Search for the cell housing the specified text and yield its (X, Y) center coordinate. 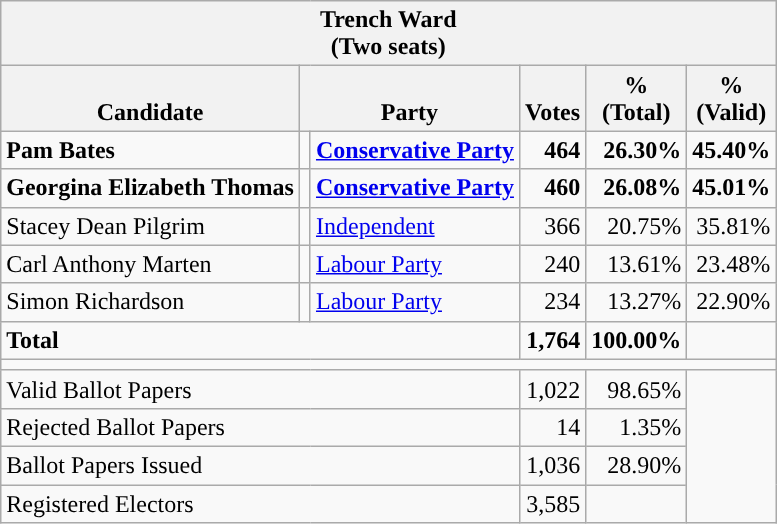
26.30% (636, 150)
Carl Anthony Marten (150, 264)
14 (552, 427)
100.00% (636, 340)
%(Total) (636, 98)
Votes (552, 98)
464 (552, 150)
20.75% (636, 226)
Valid Ballot Papers (260, 389)
Stacey Dean Pilgrim (150, 226)
234 (552, 302)
45.01% (732, 188)
%(Valid) (732, 98)
Trench Ward(Two seats) (388, 34)
Ballot Papers Issued (260, 465)
26.08% (636, 188)
98.65% (636, 389)
Registered Electors (260, 503)
1,022 (552, 389)
13.27% (636, 302)
22.90% (732, 302)
Georgina Elizabeth Thomas (150, 188)
Party (409, 98)
460 (552, 188)
Candidate (150, 98)
23.48% (732, 264)
1,764 (552, 340)
3,585 (552, 503)
Total (260, 340)
1,036 (552, 465)
Rejected Ballot Papers (260, 427)
Simon Richardson (150, 302)
13.61% (636, 264)
Independent (414, 226)
Pam Bates (150, 150)
28.90% (636, 465)
45.40% (732, 150)
35.81% (732, 226)
240 (552, 264)
366 (552, 226)
1.35% (636, 427)
